Identify which cell holds the provided text, then report its (x, y) central coordinate. 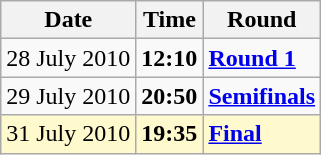
Semifinals (262, 96)
19:35 (170, 134)
31 July 2010 (68, 134)
Date (68, 20)
Final (262, 134)
28 July 2010 (68, 58)
Round (262, 20)
12:10 (170, 58)
29 July 2010 (68, 96)
Round 1 (262, 58)
Time (170, 20)
20:50 (170, 96)
